Scan for the cell matching the given text and deliver its [X, Y] coordinate at center. 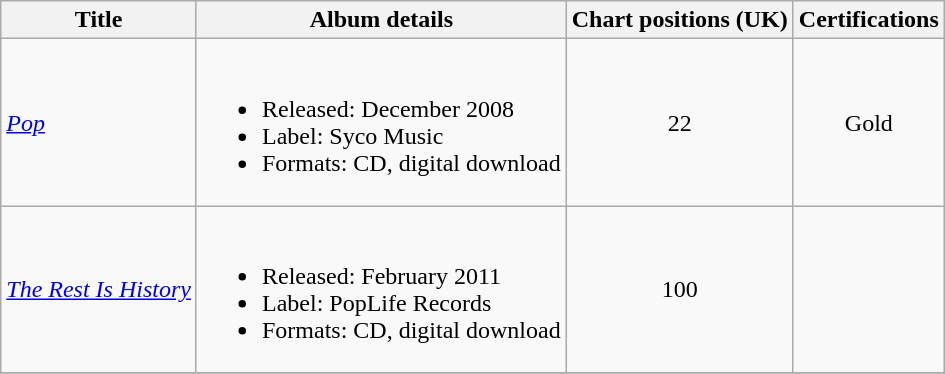
Album details [381, 20]
Certifications [868, 20]
22 [680, 122]
Title [99, 20]
Released: December 2008Label: Syco MusicFormats: CD, digital download [381, 122]
Released: February 2011Label: PopLife RecordsFormats: CD, digital download [381, 290]
100 [680, 290]
The Rest Is History [99, 290]
Chart positions (UK) [680, 20]
Pop [99, 122]
Gold [868, 122]
